Pinpoint the cell where the given text exists, returning its [x, y] midpoint coordinate. 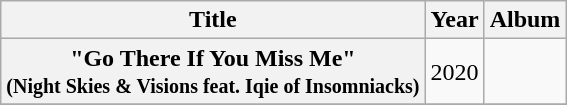
"Go There If You Miss Me"(Night Skies & Visions feat. Iqie of Insomniacks) [213, 72]
2020 [454, 72]
Title [213, 20]
Album [525, 20]
Year [454, 20]
